From the cell containing the given text, extract its center point as (X, Y) coordinate. 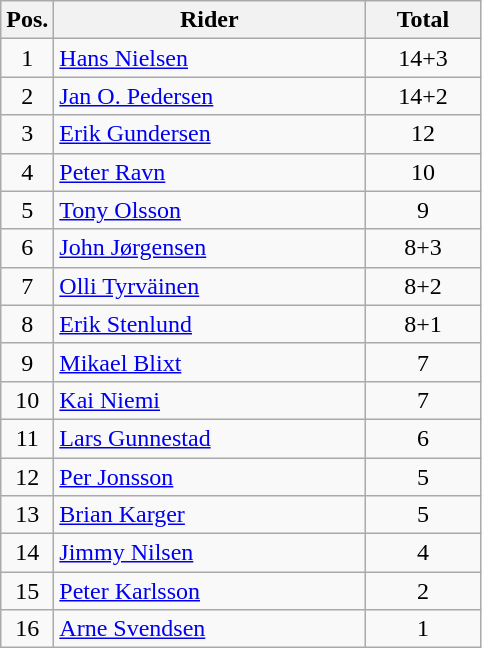
Total (423, 20)
Erik Gundersen (210, 134)
Tony Olsson (210, 210)
Jimmy Nilsen (210, 553)
8+3 (423, 248)
14+2 (423, 96)
14 (28, 553)
Peter Ravn (210, 172)
Per Jonsson (210, 477)
Brian Karger (210, 515)
11 (28, 438)
15 (28, 591)
Olli Tyrväinen (210, 286)
Lars Gunnestad (210, 438)
Rider (210, 20)
14+3 (423, 58)
Erik Stenlund (210, 324)
Pos. (28, 20)
3 (28, 134)
Mikael Blixt (210, 362)
Jan O. Pedersen (210, 96)
16 (28, 629)
13 (28, 515)
Peter Karlsson (210, 591)
8+2 (423, 286)
8+1 (423, 324)
John Jørgensen (210, 248)
Hans Nielsen (210, 58)
Arne Svendsen (210, 629)
8 (28, 324)
Kai Niemi (210, 400)
